Provide the (x, y) coordinate of the cell's center where the given text is located.  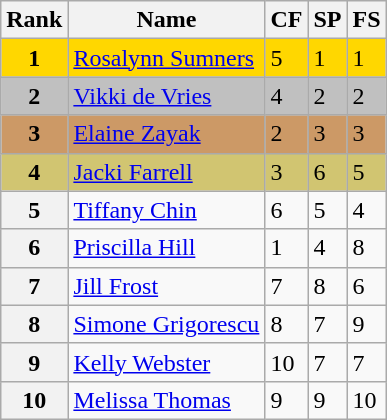
Rank (34, 20)
Tiffany Chin (166, 210)
Jill Frost (166, 286)
Name (166, 20)
Melissa Thomas (166, 400)
Rosalynn Sumners (166, 58)
CF (286, 20)
Simone Grigorescu (166, 324)
SP (328, 20)
Vikki de Vries (166, 96)
Jacki Farrell (166, 172)
Kelly Webster (166, 362)
FS (366, 20)
Priscilla Hill (166, 248)
Elaine Zayak (166, 134)
